Return the [X, Y] coordinate for the center point of the cell that contains the specified text.  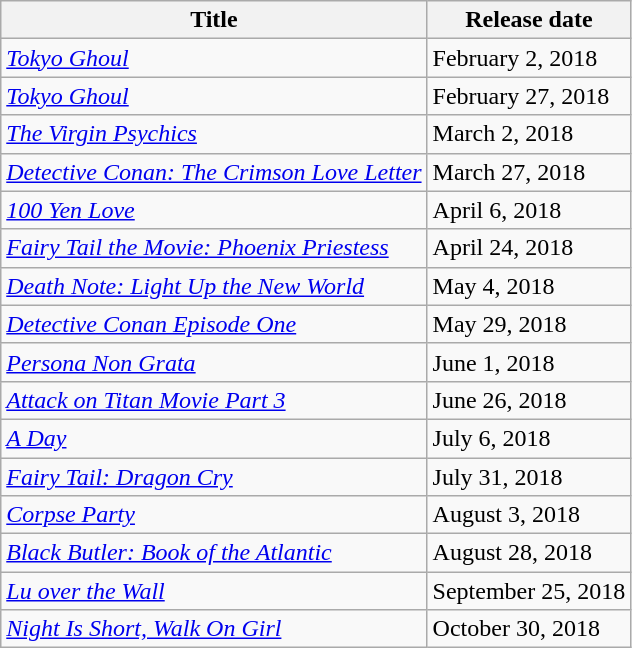
October 30, 2018 [529, 629]
February 2, 2018 [529, 58]
Fairy Tail the Movie: Phoenix Priestess [214, 248]
Corpse Party [214, 515]
August 3, 2018 [529, 515]
September 25, 2018 [529, 591]
May 29, 2018 [529, 324]
March 27, 2018 [529, 172]
A Day [214, 438]
Detective Conan Episode One [214, 324]
Attack on Titan Movie Part 3 [214, 400]
July 31, 2018 [529, 477]
Release date [529, 20]
April 6, 2018 [529, 210]
Night Is Short, Walk On Girl [214, 629]
May 4, 2018 [529, 286]
Persona Non Grata [214, 362]
Black Butler: Book of the Atlantic [214, 553]
Death Note: Light Up the New World [214, 286]
August 28, 2018 [529, 553]
Lu over the Wall [214, 591]
April 24, 2018 [529, 248]
June 1, 2018 [529, 362]
Title [214, 20]
Detective Conan: The Crimson Love Letter [214, 172]
February 27, 2018 [529, 96]
March 2, 2018 [529, 134]
June 26, 2018 [529, 400]
100 Yen Love [214, 210]
Fairy Tail: Dragon Cry [214, 477]
The Virgin Psychics [214, 134]
July 6, 2018 [529, 438]
